Detect which cell encompasses the target text, then output its (X, Y) center coordinate. 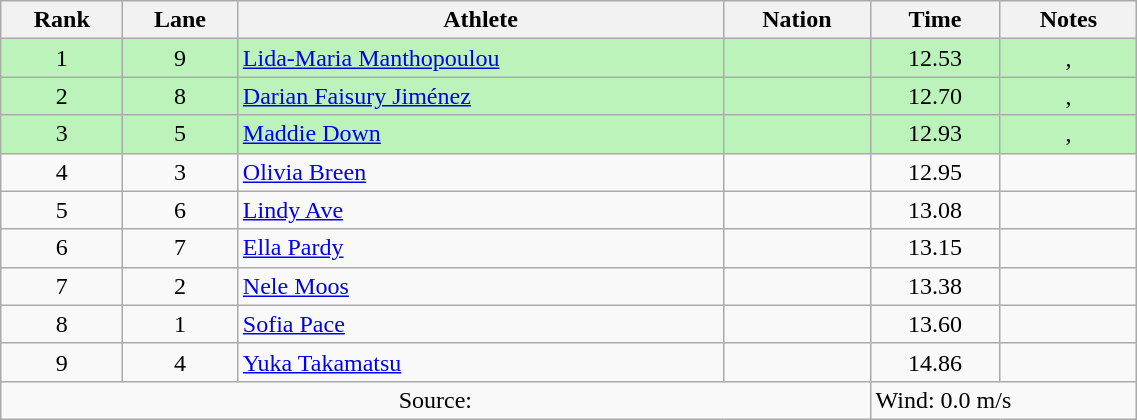
14.86 (935, 362)
Notes (1068, 20)
Athlete (480, 20)
Olivia Breen (480, 172)
13.08 (935, 210)
12.70 (935, 96)
Source: (436, 400)
12.53 (935, 58)
Nele Moos (480, 286)
Lane (180, 20)
12.95 (935, 172)
13.38 (935, 286)
Rank (62, 20)
Lida-Maria Manthopoulou (480, 58)
Time (935, 20)
12.93 (935, 134)
13.60 (935, 324)
Nation (797, 20)
Lindy Ave (480, 210)
Ella Pardy (480, 248)
Maddie Down (480, 134)
Sofia Pace (480, 324)
13.15 (935, 248)
Wind: 0.0 m/s (1004, 400)
Yuka Takamatsu (480, 362)
Darian Faisury Jiménez (480, 96)
